Identify which cell holds the provided text, then report its (X, Y) central coordinate. 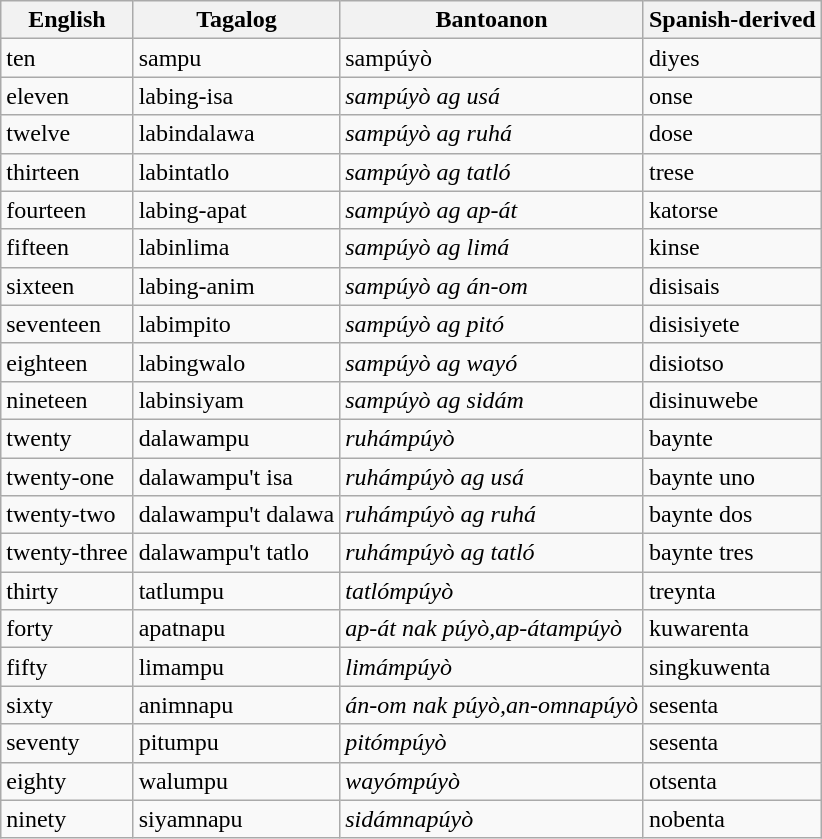
ruhámpúyò ag usá (492, 477)
otsenta (732, 781)
sampúyò ag ap-át (492, 210)
ruhámpúyò (492, 438)
sampu (236, 58)
ap-át nak púyò,ap-átampúyò (492, 629)
fifty (67, 667)
nineteen (67, 400)
dalawampu't dalawa (236, 515)
sampúyò ag sidám (492, 400)
baynte dos (732, 515)
animnapu (236, 705)
thirty (67, 591)
pitumpu (236, 743)
sidámnapúyò (492, 819)
sampúyò ag án-om (492, 286)
disisais (732, 286)
English (67, 20)
treynta (732, 591)
sampúyò ag wayó (492, 362)
fifteen (67, 248)
twenty-two (67, 515)
tatlumpu (236, 591)
thirteen (67, 172)
disinuwebe (732, 400)
siyamnapu (236, 819)
labinlima (236, 248)
labing-anim (236, 286)
labindalawa (236, 134)
walumpu (236, 781)
disiotso (732, 362)
baynte tres (732, 553)
labinsiyam (236, 400)
limampu (236, 667)
eighteen (67, 362)
ninety (67, 819)
sampúyò (492, 58)
dalawampu't isa (236, 477)
sampúyò ag pitó (492, 324)
pitómpúyò (492, 743)
labintatlo (236, 172)
eleven (67, 96)
seventy (67, 743)
labing-apat (236, 210)
Bantoanon (492, 20)
Tagalog (236, 20)
dalawampu (236, 438)
onse (732, 96)
labingwalo (236, 362)
án-om nak púyò,an-omnapúyò (492, 705)
eighty (67, 781)
diyes (732, 58)
baynte (732, 438)
sampúyò ag tatló (492, 172)
tatlómpúyò (492, 591)
twelve (67, 134)
fourteen (67, 210)
twenty-one (67, 477)
forty (67, 629)
katorse (732, 210)
singkuwenta (732, 667)
sampúyò ag usá (492, 96)
twenty (67, 438)
ruhámpúyò ag ruhá (492, 515)
sampúyò ag limá (492, 248)
disisiyete (732, 324)
labing-isa (236, 96)
limámpúyò (492, 667)
ruhámpúyò ag tatló (492, 553)
nobenta (732, 819)
kinse (732, 248)
dalawampu't tatlo (236, 553)
dose (732, 134)
sixty (67, 705)
sampúyò ag ruhá (492, 134)
ten (67, 58)
Spanish-derived (732, 20)
trese (732, 172)
kuwarenta (732, 629)
apatnapu (236, 629)
wayómpúyò (492, 781)
baynte uno (732, 477)
twenty-three (67, 553)
labimpito (236, 324)
sixteen (67, 286)
seventeen (67, 324)
